Extract the [X, Y] coordinate from the center of the cell holding the provided text.  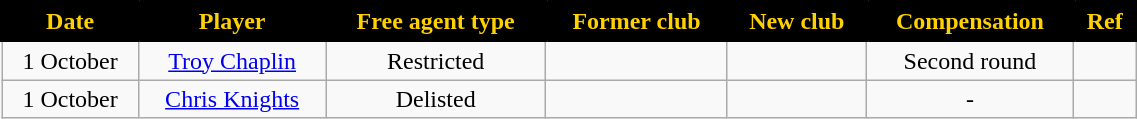
Restricted [436, 60]
Date [70, 22]
- [970, 99]
Chris Knights [232, 99]
Ref [1104, 22]
Compensation [970, 22]
Troy Chaplin [232, 60]
Delisted [436, 99]
Player [232, 22]
Former club [636, 22]
Second round [970, 60]
New club [796, 22]
Free agent type [436, 22]
